Detect which cell encompasses the target text, then output its (x, y) center coordinate. 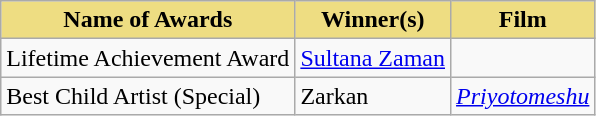
Name of Awards (148, 20)
Priyotomeshu (523, 96)
Film (523, 20)
Best Child Artist (Special) (148, 96)
Sultana Zaman (373, 58)
Winner(s) (373, 20)
Lifetime Achievement Award (148, 58)
Zarkan (373, 96)
